For the text-containing cell, return its midpoint in (x, y) coordinate format. 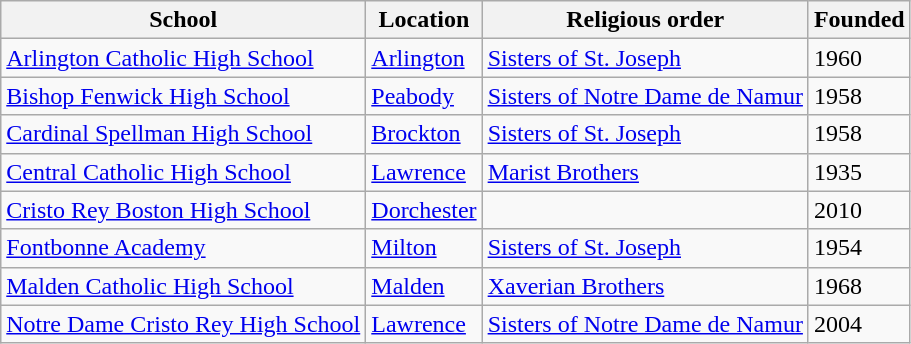
Fontbonne Academy (184, 248)
2010 (859, 210)
Central Catholic High School (184, 172)
Founded (859, 20)
Xaverian Brothers (645, 286)
Cardinal Spellman High School (184, 134)
Arlington Catholic High School (184, 58)
1968 (859, 286)
Cristo Rey Boston High School (184, 210)
Milton (424, 248)
2004 (859, 324)
1954 (859, 248)
1935 (859, 172)
Religious order (645, 20)
Marist Brothers (645, 172)
1960 (859, 58)
Notre Dame Cristo Rey High School (184, 324)
Malden (424, 286)
Dorchester (424, 210)
Bishop Fenwick High School (184, 96)
Arlington (424, 58)
Peabody (424, 96)
Malden Catholic High School (184, 286)
School (184, 20)
Location (424, 20)
Brockton (424, 134)
